Identify which cell holds the provided text, then report its (x, y) central coordinate. 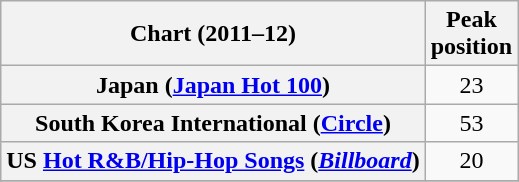
Peakposition (471, 34)
20 (471, 161)
23 (471, 85)
Chart (2011–12) (213, 34)
Japan (Japan Hot 100) (213, 85)
53 (471, 123)
US Hot R&B/Hip-Hop Songs (Billboard) (213, 161)
South Korea International (Circle) (213, 123)
